Extract the [X, Y] coordinate from the center of the cell holding the provided text.  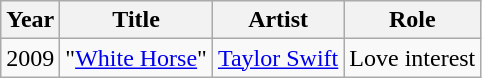
Role [412, 20]
"White Horse" [136, 58]
Artist [278, 20]
Taylor Swift [278, 58]
Love interest [412, 58]
2009 [30, 58]
Year [30, 20]
Title [136, 20]
